Find where the given text appears and provide that cell's center as (X, Y) coordinate. 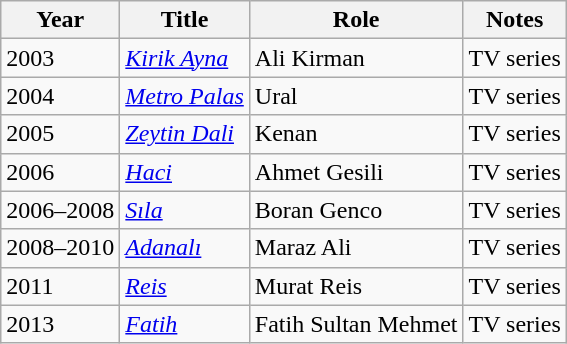
Ahmet Gesili (356, 172)
Fatih Sultan Mehmet (356, 324)
2005 (60, 134)
Title (184, 20)
2013 (60, 324)
2008–2010 (60, 248)
Adanalı (184, 248)
Kirik Ayna (184, 58)
Sıla (184, 210)
Haci (184, 172)
Maraz Ali (356, 248)
Murat Reis (356, 286)
Fatih (184, 324)
2011 (60, 286)
Zeytin Dali (184, 134)
Ural (356, 96)
2006–2008 (60, 210)
Kenan (356, 134)
Metro Palas (184, 96)
Notes (514, 20)
2006 (60, 172)
Boran Genco (356, 210)
Year (60, 20)
2004 (60, 96)
Reis (184, 286)
2003 (60, 58)
Ali Kirman (356, 58)
Role (356, 20)
